From the cell containing the given text, extract its center point as (x, y) coordinate. 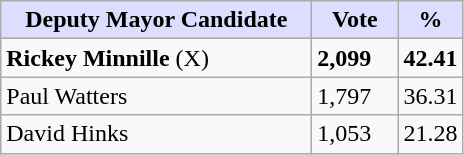
% (430, 20)
David Hinks (156, 134)
Vote (355, 20)
Paul Watters (156, 96)
36.31 (430, 96)
1,053 (355, 134)
42.41 (430, 58)
Rickey Minnille (X) (156, 58)
21.28 (430, 134)
1,797 (355, 96)
Deputy Mayor Candidate (156, 20)
2,099 (355, 58)
